Capture the cell that displays the provided text and extract its [x, y] central coordinate. 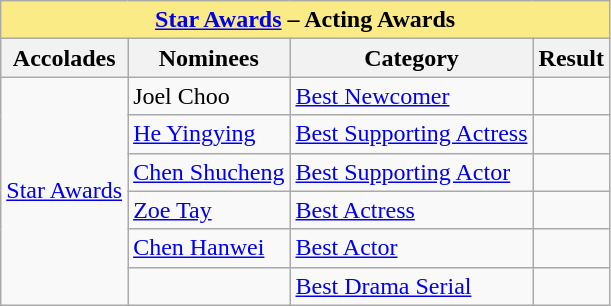
Best Newcomer [412, 96]
He Yingying [209, 134]
Result [571, 58]
Best Actress [412, 210]
Best Actor [412, 248]
Zoe Tay [209, 210]
Star Awards – Acting Awards [306, 20]
Accolades [64, 58]
Joel Choo [209, 96]
Best Supporting Actor [412, 172]
Chen Shucheng [209, 172]
Best Supporting Actress [412, 134]
Category [412, 58]
Star Awards [64, 191]
Chen Hanwei [209, 248]
Nominees [209, 58]
Best Drama Serial [412, 286]
